For the text-containing cell, return its midpoint in [X, Y] coordinate format. 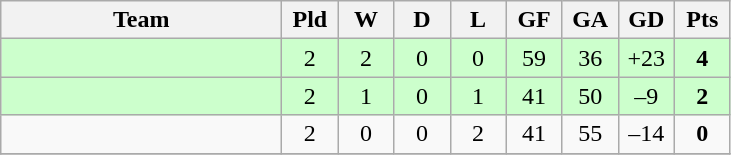
GA [590, 20]
59 [534, 58]
L [478, 20]
55 [590, 134]
4 [702, 58]
–14 [646, 134]
GD [646, 20]
D [422, 20]
36 [590, 58]
50 [590, 96]
GF [534, 20]
Pts [702, 20]
+23 [646, 58]
W [366, 20]
Pld [310, 20]
–9 [646, 96]
Team [142, 20]
